Search for the cell housing the specified text and yield its (x, y) center coordinate. 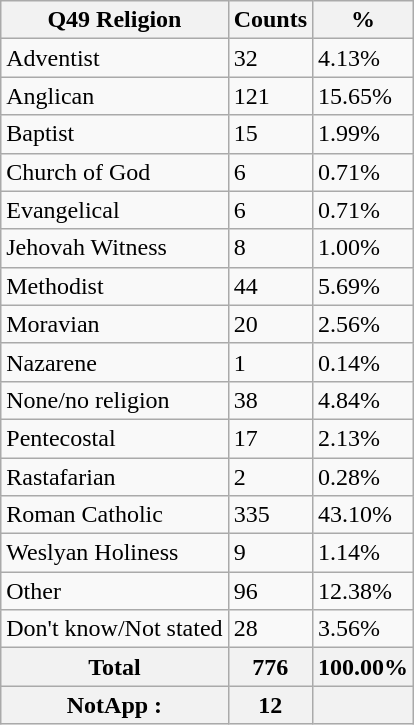
8 (270, 248)
4.13% (364, 58)
None/no religion (114, 400)
38 (270, 400)
96 (270, 591)
Jehovah Witness (114, 248)
335 (270, 515)
121 (270, 96)
Other (114, 591)
Rastafarian (114, 477)
2.13% (364, 438)
2.56% (364, 324)
Church of God (114, 172)
1.14% (364, 553)
% (364, 20)
43.10% (364, 515)
12.38% (364, 591)
Methodist (114, 286)
1.99% (364, 134)
Don't know/Not stated (114, 629)
Pentecostal (114, 438)
Baptist (114, 134)
0.14% (364, 362)
4.84% (364, 400)
Evangelical (114, 210)
Total (114, 667)
9 (270, 553)
0.28% (364, 477)
3.56% (364, 629)
44 (270, 286)
2 (270, 477)
Weslyan Holiness (114, 553)
32 (270, 58)
1.00% (364, 248)
5.69% (364, 286)
Anglican (114, 96)
20 (270, 324)
Q49 Religion (114, 20)
17 (270, 438)
Counts (270, 20)
12 (270, 705)
NotApp : (114, 705)
28 (270, 629)
100.00% (364, 667)
776 (270, 667)
15 (270, 134)
15.65% (364, 96)
Adventist (114, 58)
Roman Catholic (114, 515)
Moravian (114, 324)
Nazarene (114, 362)
1 (270, 362)
